Detect which cell encompasses the target text, then output its (X, Y) center coordinate. 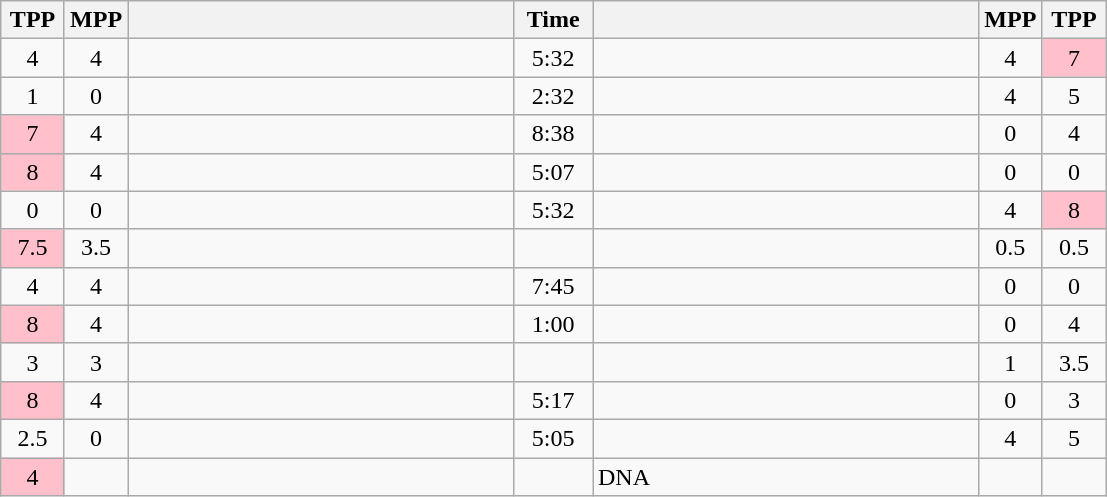
DNA (785, 477)
5:07 (554, 172)
5:17 (554, 400)
1:00 (554, 324)
Time (554, 20)
7:45 (554, 286)
8:38 (554, 134)
5:05 (554, 438)
2:32 (554, 96)
2.5 (33, 438)
7.5 (33, 248)
